Scan for the cell matching the given text and deliver its [x, y] coordinate at center. 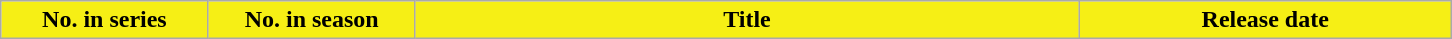
Title [746, 20]
No. in series [104, 20]
Release date [1266, 20]
No. in season [312, 20]
